Capture the cell that displays the provided text and extract its (x, y) central coordinate. 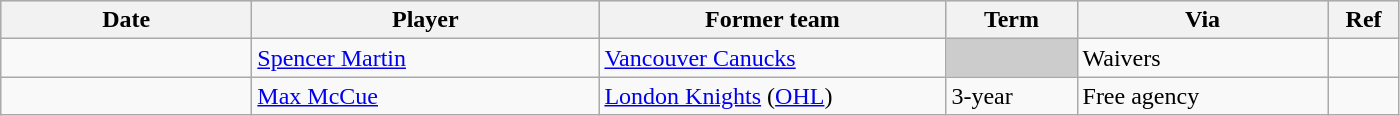
Via (1202, 20)
Date (126, 20)
Max McCue (426, 96)
Vancouver Canucks (772, 58)
Waivers (1202, 58)
Spencer Martin (426, 58)
Former team (772, 20)
3-year (1012, 96)
Term (1012, 20)
Player (426, 20)
London Knights (OHL) (772, 96)
Free agency (1202, 96)
Ref (1364, 20)
